Search for the cell housing the specified text and yield its (X, Y) center coordinate. 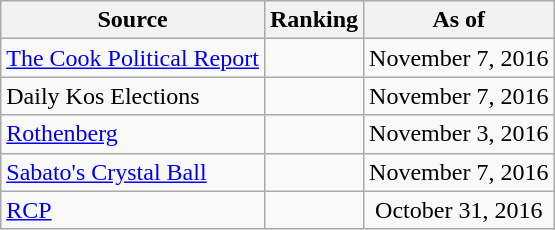
The Cook Political Report (133, 58)
November 3, 2016 (459, 134)
Daily Kos Elections (133, 96)
Sabato's Crystal Ball (133, 172)
October 31, 2016 (459, 210)
Ranking (314, 20)
Source (133, 20)
RCP (133, 210)
Rothenberg (133, 134)
As of (459, 20)
